Find where the given text appears and provide that cell's center as (x, y) coordinate. 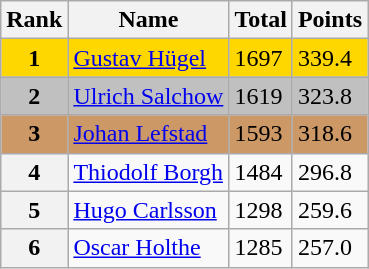
Points (330, 20)
1 (34, 58)
1298 (261, 210)
Total (261, 20)
Name (148, 20)
Thiodolf Borgh (148, 172)
Gustav Hügel (148, 58)
Hugo Carlsson (148, 210)
6 (34, 248)
1484 (261, 172)
4 (34, 172)
296.8 (330, 172)
2 (34, 96)
1593 (261, 134)
1285 (261, 248)
1619 (261, 96)
257.0 (330, 248)
3 (34, 134)
Johan Lefstad (148, 134)
259.6 (330, 210)
318.6 (330, 134)
339.4 (330, 58)
Oscar Holthe (148, 248)
1697 (261, 58)
323.8 (330, 96)
5 (34, 210)
Rank (34, 20)
Ulrich Salchow (148, 96)
